Pinpoint the cell where the given text exists, returning its [x, y] midpoint coordinate. 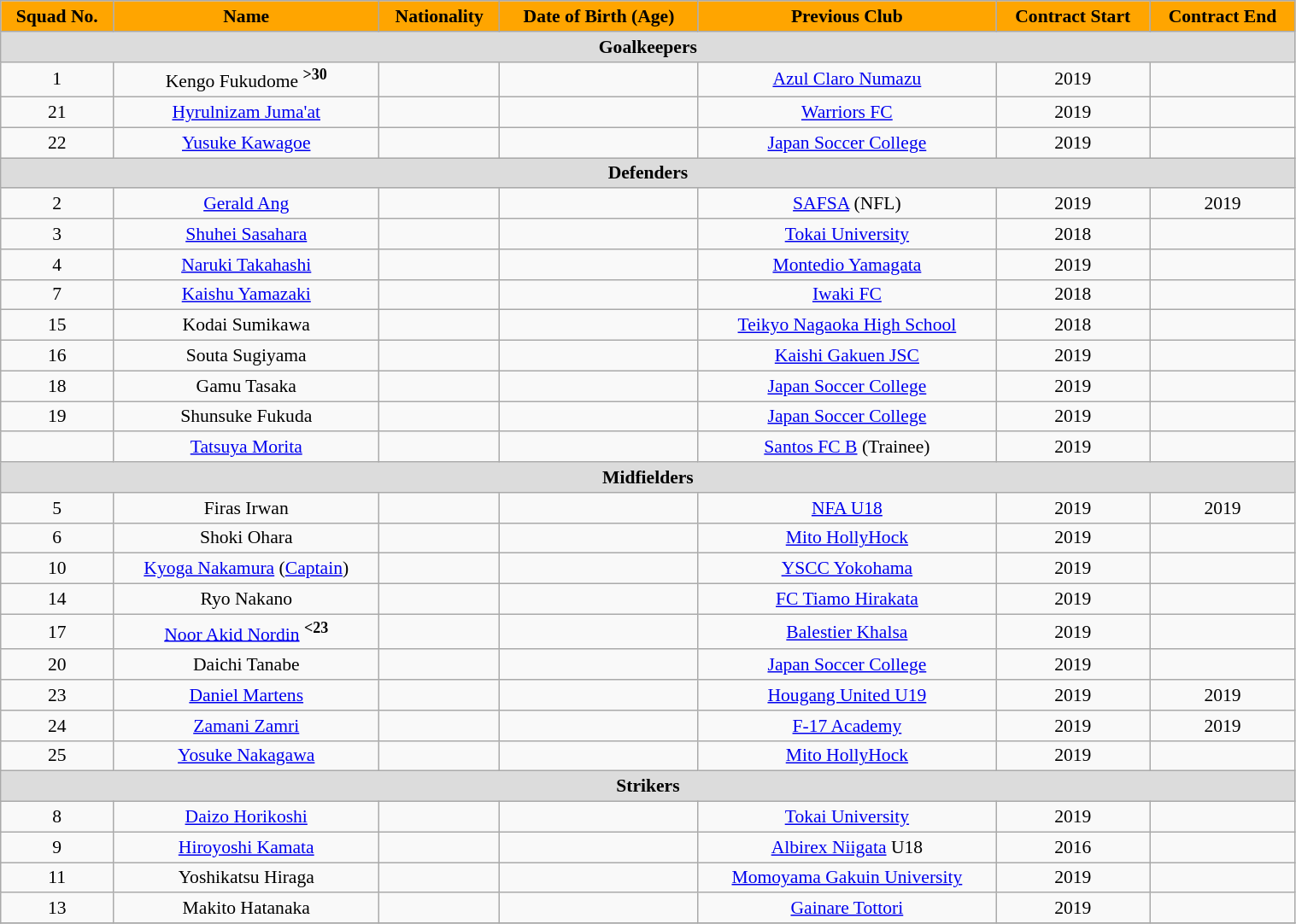
YSCC Yokohama [847, 569]
23 [57, 695]
Shunsuke Fukuda [246, 417]
Balestier Khalsa [847, 632]
19 [57, 417]
Souta Sugiyama [246, 356]
Kaishi Gakuen JSC [847, 356]
Shoki Ohara [246, 538]
Hyrulnizam Juma'at [246, 113]
3 [57, 234]
2016 [1073, 847]
Shuhei Sasahara [246, 234]
Gamu Tasaka [246, 386]
2 [57, 204]
Goalkeepers [648, 47]
21 [57, 113]
Previous Club [847, 16]
Daniel Martens [246, 695]
Teikyo Nagaoka High School [847, 325]
18 [57, 386]
11 [57, 878]
17 [57, 632]
Ryo Nakano [246, 599]
Daichi Tanabe [246, 665]
13 [57, 909]
Kyoga Nakamura (Captain) [246, 569]
Squad No. [57, 16]
Montedio Yamagata [847, 265]
Contract Start [1073, 16]
1 [57, 79]
Gainare Tottori [847, 909]
20 [57, 665]
22 [57, 143]
25 [57, 757]
Momoyama Gakuin University [847, 878]
Santos FC B (Trainee) [847, 447]
Firas Irwan [246, 508]
8 [57, 817]
SAFSA (NFL) [847, 204]
Noor Akid Nordin <23 [246, 632]
Azul Claro Numazu [847, 79]
Makito Hatanaka [246, 909]
Strikers [648, 787]
Daizo Horikoshi [246, 817]
Kaishu Yamazaki [246, 295]
FC Tiamo Hirakata [847, 599]
F-17 Academy [847, 726]
15 [57, 325]
Kodai Sumikawa [246, 325]
Kengo Fukudome >30 [246, 79]
Tatsuya Morita [246, 447]
Defenders [648, 173]
Yosuke Nakagawa [246, 757]
24 [57, 726]
Iwaki FC [847, 295]
7 [57, 295]
16 [57, 356]
Yusuke Kawagoe [246, 143]
14 [57, 599]
10 [57, 569]
Contract End [1223, 16]
5 [57, 508]
Warriors FC [847, 113]
Albirex Niigata U18 [847, 847]
6 [57, 538]
Hougang United U19 [847, 695]
Nationality [439, 16]
Yoshikatsu Hiraga [246, 878]
NFA U18 [847, 508]
Name [246, 16]
Gerald Ang [246, 204]
Date of Birth (Age) [600, 16]
9 [57, 847]
Zamani Zamri [246, 726]
Naruki Takahashi [246, 265]
Hiroyoshi Kamata [246, 847]
Midfielders [648, 477]
4 [57, 265]
